Provide the [x, y] coordinate of the cell's center where the given text is located.  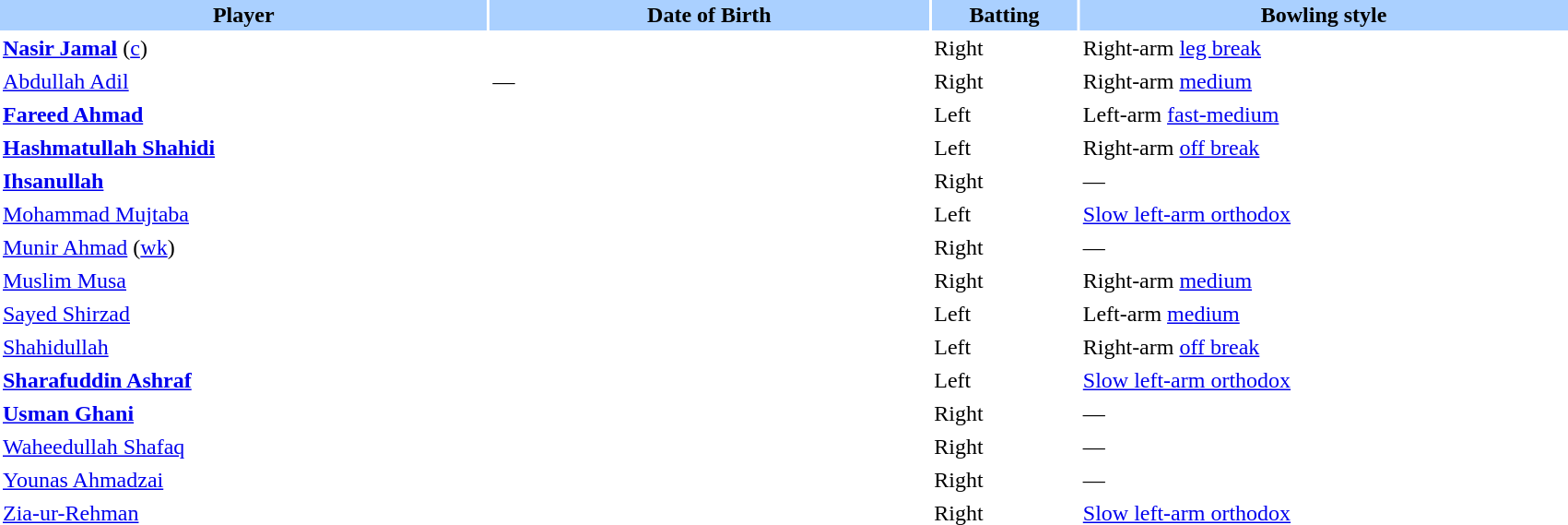
Younas Ahmadzai [243, 480]
Waheedullah Shafaq [243, 447]
Player [243, 15]
Left-arm fast-medium [1324, 114]
Right-arm leg break [1324, 48]
Batting [1005, 15]
Ihsanullah [243, 181]
Mohammad Mujtaba [243, 214]
Bowling style [1324, 15]
Nasir Jamal (c) [243, 48]
Hashmatullah Shahidi [243, 148]
Left-arm medium [1324, 314]
Date of Birth [710, 15]
Sharafuddin Ashraf [243, 380]
Usman Ghani [243, 413]
Shahidullah [243, 347]
Abdullah Adil [243, 81]
Sayed Shirzad [243, 314]
Munir Ahmad (wk) [243, 247]
Muslim Musa [243, 280]
Fareed Ahmad [243, 114]
